Find where the given text appears and provide that cell's center as [X, Y] coordinate. 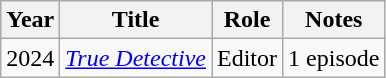
Editor [248, 58]
1 episode [334, 58]
2024 [30, 58]
True Detective [136, 58]
Title [136, 20]
Role [248, 20]
Year [30, 20]
Notes [334, 20]
